Scan for the cell matching the given text and deliver its [x, y] coordinate at center. 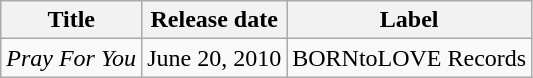
BORNtoLOVE Records [410, 58]
Label [410, 20]
Release date [214, 20]
June 20, 2010 [214, 58]
Title [72, 20]
Pray For You [72, 58]
